Return [x, y] of the center of cell containing provided text 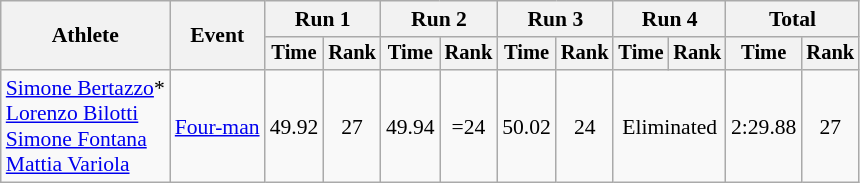
=24 [469, 126]
Run 3 [555, 19]
Run 4 [669, 19]
Total [792, 19]
Run 1 [323, 19]
Eliminated [669, 126]
50.02 [526, 126]
Athlete [86, 36]
2:29.88 [764, 126]
Four-man [218, 126]
Event [218, 36]
49.94 [410, 126]
Run 2 [439, 19]
Simone Bertazzo*Lorenzo BilottiSimone FontanaMattia Variola [86, 126]
24 [585, 126]
49.92 [294, 126]
